Find where the given text appears and provide that cell's center as (X, Y) coordinate. 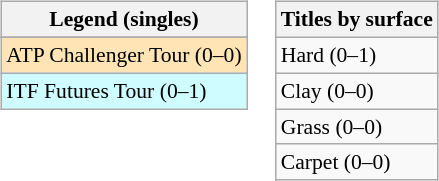
Hard (0–1) (357, 55)
Titles by surface (357, 20)
Carpet (0–0) (357, 162)
Legend (singles) (124, 20)
ITF Futures Tour (0–1) (124, 91)
Clay (0–0) (357, 91)
ATP Challenger Tour (0–0) (124, 55)
Grass (0–0) (357, 127)
